Find where the given text appears and provide that cell's center as (X, Y) coordinate. 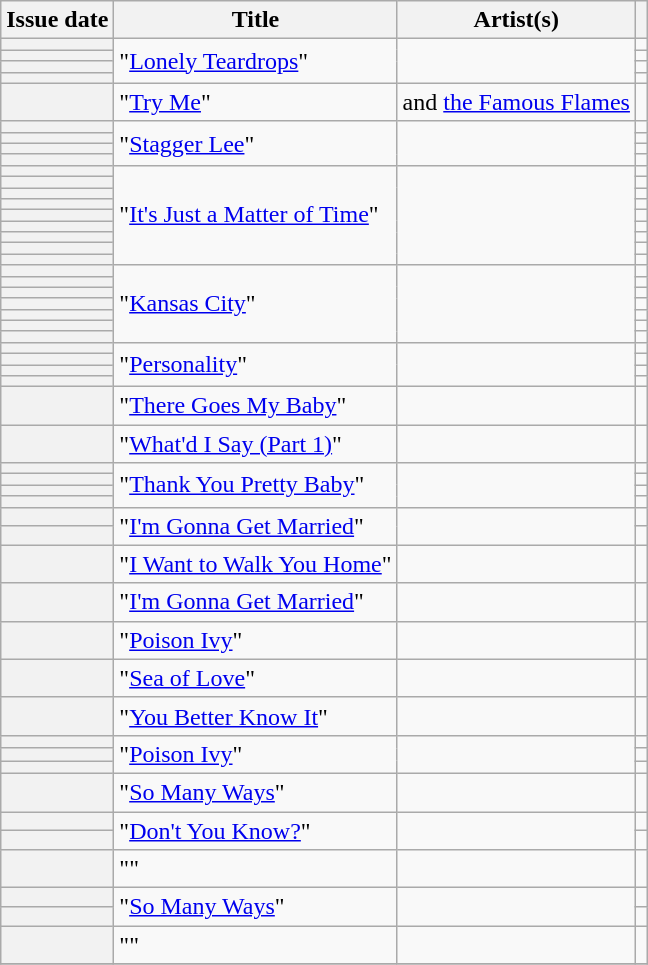
"Sea of Love" (256, 678)
"It's Just a Matter of Time" (256, 215)
"Don't You Know?" (256, 831)
"Thank You Pretty Baby" (256, 485)
"I Want to Walk You Home" (256, 564)
"You Better Know It" (256, 716)
Issue date (58, 20)
"Lonely Teardrops" (256, 61)
Artist(s) (516, 20)
"Kansas City" (256, 304)
and the Famous Flames (516, 102)
Title (256, 20)
"There Goes My Baby" (256, 406)
"What'd I Say (Part 1)" (256, 444)
"Personality" (256, 364)
"Try Me" (256, 102)
"Stagger Lee" (256, 143)
